From the cell containing the given text, extract its center point as (x, y) coordinate. 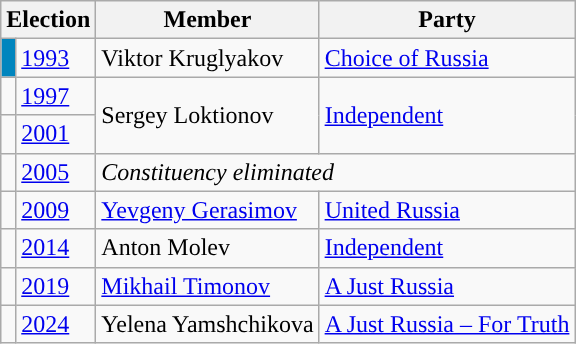
2019 (56, 286)
1997 (56, 96)
A Just Russia (447, 286)
2001 (56, 134)
2014 (56, 248)
Sergey Loktionov (208, 115)
Member (208, 20)
2009 (56, 210)
2005 (56, 172)
1993 (56, 58)
Anton Molev (208, 248)
Election (48, 20)
A Just Russia – For Truth (447, 324)
United Russia (447, 210)
Choice of Russia (447, 58)
Constituency eliminated (336, 172)
2024 (56, 324)
Mikhail Timonov (208, 286)
Viktor Kruglyakov (208, 58)
Yevgeny Gerasimov (208, 210)
Yelena Yamshchikova (208, 324)
Party (447, 20)
